Capture the cell that displays the provided text and extract its [x, y] central coordinate. 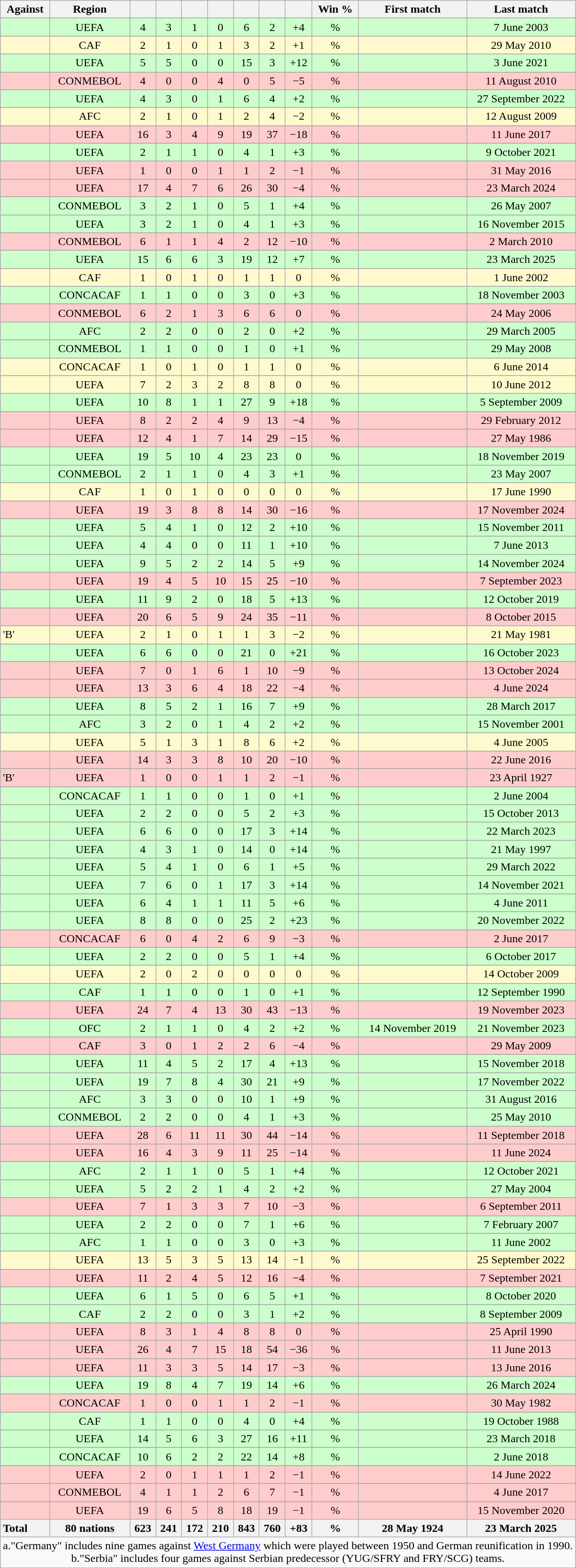
−11 [299, 617]
4 June 2011 [521, 903]
14 June 2022 [521, 1475]
29 February 2012 [521, 420]
28 March 2017 [521, 706]
23 March 2024 [521, 188]
27 May 2004 [521, 1189]
7 February 2007 [521, 1224]
10 June 2012 [521, 384]
6 October 2017 [521, 956]
7 June 2003 [521, 27]
+12 [299, 63]
17 November 2022 [521, 1081]
7 September 2021 [521, 1278]
12 September 1990 [521, 992]
14 November 2019 [413, 1028]
27 May 1986 [521, 438]
16 October 2023 [521, 653]
12 October 2021 [521, 1171]
14 November 2024 [521, 563]
25 September 2022 [521, 1260]
7 June 2013 [521, 546]
−13 [299, 1010]
−16 [299, 509]
623 [143, 1528]
Total [25, 1528]
Against [25, 9]
19 November 2023 [521, 1010]
15 November 2001 [521, 724]
25 May 2010 [521, 1117]
29 May 2008 [521, 349]
23 April 1927 [521, 777]
29 March 2005 [521, 331]
760 [272, 1528]
−5 [299, 81]
54 [272, 1349]
15 November 2011 [521, 528]
3 June 2021 [521, 63]
−15 [299, 438]
23 May 2007 [521, 474]
17 June 1990 [521, 492]
18 November 2019 [521, 456]
21 May 1997 [521, 849]
9 October 2021 [521, 152]
18 November 2003 [521, 295]
43 [272, 1010]
23 March 2018 [521, 1439]
+18 [299, 402]
−36 [299, 1349]
241 [169, 1528]
14 November 2021 [521, 885]
19 October 1988 [521, 1421]
210 [221, 1528]
+8 [299, 1457]
First match [413, 9]
11 June 2013 [521, 1349]
OFC [90, 1028]
30 May 1982 [521, 1403]
28 [143, 1135]
35 [272, 617]
27 September 2022 [521, 99]
11 June 2024 [521, 1153]
Last match [521, 9]
6 September 2011 [521, 1207]
20 November 2022 [521, 921]
+7 [299, 260]
+83 [299, 1528]
13 October 2024 [521, 670]
16 November 2015 [521, 224]
80 nations [90, 1528]
8 October 2020 [521, 1296]
31 May 2016 [521, 170]
4 June 2005 [521, 742]
21 November 2023 [521, 1028]
44 [272, 1135]
12 October 2019 [521, 599]
22 March 2023 [521, 831]
24 May 2006 [521, 313]
2 June 2017 [521, 938]
21 May 1981 [521, 635]
37 [272, 134]
2 March 2010 [521, 242]
1 June 2002 [521, 277]
29 May 2010 [521, 45]
+23 [299, 921]
2 June 2004 [521, 796]
+5 [299, 867]
4 June 2024 [521, 688]
6 June 2014 [521, 367]
15 November 2018 [521, 1063]
29 March 2022 [521, 867]
14 October 2009 [521, 974]
15 November 2020 [521, 1510]
11 June 2017 [521, 134]
−9 [299, 670]
31 August 2016 [521, 1099]
Region [90, 9]
+21 [299, 653]
172 [195, 1528]
11 June 2002 [521, 1242]
26 May 2007 [521, 206]
26 March 2024 [521, 1385]
29 [272, 438]
11 August 2010 [521, 81]
15 October 2013 [521, 814]
4 June 2017 [521, 1492]
−18 [299, 134]
+11 [299, 1439]
2 June 2018 [521, 1457]
7 September 2023 [521, 581]
8 October 2015 [521, 617]
17 November 2024 [521, 509]
28 May 1924 [413, 1528]
11 September 2018 [521, 1135]
25 April 1990 [521, 1331]
22 June 2016 [521, 760]
Win % [335, 9]
8 September 2009 [521, 1314]
843 [246, 1528]
5 September 2009 [521, 402]
12 August 2009 [521, 116]
13 June 2016 [521, 1368]
29 May 2009 [521, 1045]
